Pinpoint the cell where the given text exists, returning its (x, y) midpoint coordinate. 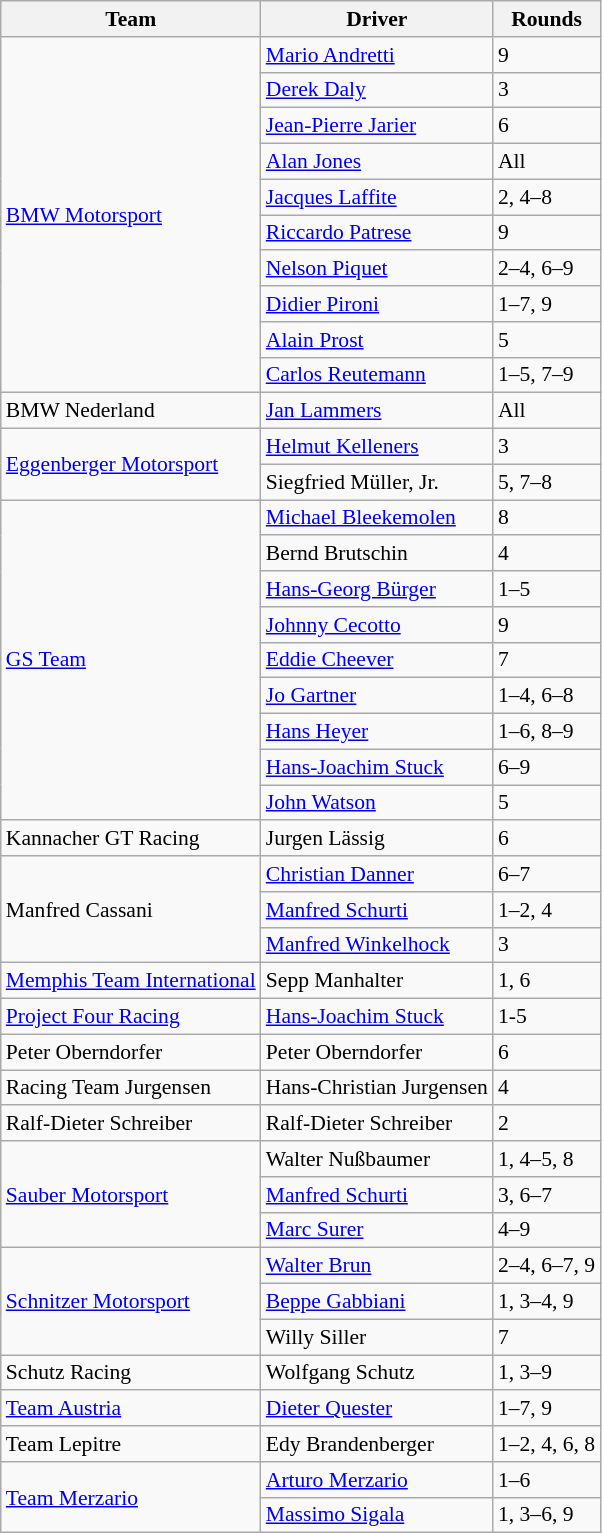
Dieter Quester (377, 1409)
2–4, 6–9 (546, 269)
Hans Heyer (377, 732)
Project Four Racing (131, 1017)
Arturo Merzario (377, 1480)
6–7 (546, 874)
Team (131, 19)
Alain Prost (377, 340)
Wolfgang Schutz (377, 1373)
Jacques Laffite (377, 197)
Kannacher GT Racing (131, 839)
1, 4–5, 8 (546, 1159)
Rounds (546, 19)
Team Austria (131, 1409)
1-5 (546, 1017)
Eggenberger Motorsport (131, 464)
Derek Daly (377, 90)
1, 6 (546, 981)
2 (546, 1124)
Hans-Christian Jurgensen (377, 1088)
1–5 (546, 589)
1–2, 4 (546, 910)
Massimo Sigala (377, 1515)
Carlos Reutemann (377, 375)
Christian Danner (377, 874)
BMW Nederland (131, 411)
Marc Surer (377, 1230)
8 (546, 518)
Siegfried Müller, Jr. (377, 482)
1–4, 6–8 (546, 696)
Bernd Brutschin (377, 554)
Team Lepitre (131, 1444)
GS Team (131, 660)
Nelson Piquet (377, 269)
1–6, 8–9 (546, 732)
Team Merzario (131, 1498)
Jean-Pierre Jarier (377, 126)
Memphis Team International (131, 981)
2–4, 6–7, 9 (546, 1266)
Edy Brandenberger (377, 1444)
Eddie Cheever (377, 660)
Jurgen Lässig (377, 839)
Schutz Racing (131, 1373)
4–9 (546, 1230)
Mario Andretti (377, 55)
1–6 (546, 1480)
1, 3–9 (546, 1373)
1, 3–4, 9 (546, 1302)
Didier Pironi (377, 304)
5, 7–8 (546, 482)
Alan Jones (377, 162)
1–2, 4, 6, 8 (546, 1444)
6–9 (546, 767)
Walter Brun (377, 1266)
Helmut Kelleners (377, 447)
Jo Gartner (377, 696)
1, 3–6, 9 (546, 1515)
2, 4–8 (546, 197)
Manfred Winkelhock (377, 945)
Beppe Gabbiani (377, 1302)
Sepp Manhalter (377, 981)
Willy Siller (377, 1337)
John Watson (377, 803)
Schnitzer Motorsport (131, 1302)
1–5, 7–9 (546, 375)
Driver (377, 19)
Racing Team Jurgensen (131, 1088)
Sauber Motorsport (131, 1194)
3, 6–7 (546, 1195)
Jan Lammers (377, 411)
Riccardo Patrese (377, 233)
Manfred Cassani (131, 910)
Michael Bleekemolen (377, 518)
Hans-Georg Bürger (377, 589)
BMW Motorsport (131, 215)
Johnny Cecotto (377, 625)
Walter Nußbaumer (377, 1159)
